Search for the cell housing the specified text and yield its (X, Y) center coordinate. 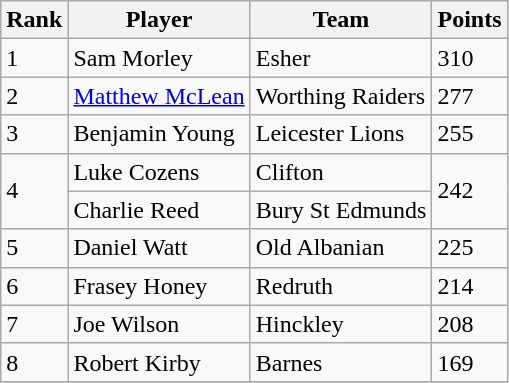
208 (470, 324)
Barnes (341, 362)
3 (34, 134)
Hinckley (341, 324)
5 (34, 248)
242 (470, 191)
7 (34, 324)
Player (159, 20)
4 (34, 191)
Frasey Honey (159, 286)
Esher (341, 58)
Rank (34, 20)
8 (34, 362)
Old Albanian (341, 248)
Daniel Watt (159, 248)
169 (470, 362)
Team (341, 20)
Charlie Reed (159, 210)
Worthing Raiders (341, 96)
310 (470, 58)
2 (34, 96)
214 (470, 286)
Luke Cozens (159, 172)
6 (34, 286)
Benjamin Young (159, 134)
Sam Morley (159, 58)
Clifton (341, 172)
1 (34, 58)
Bury St Edmunds (341, 210)
Points (470, 20)
Redruth (341, 286)
Robert Kirby (159, 362)
Joe Wilson (159, 324)
Leicester Lions (341, 134)
225 (470, 248)
Matthew McLean (159, 96)
277 (470, 96)
255 (470, 134)
